Scan for the cell matching the given text and deliver its [x, y] coordinate at center. 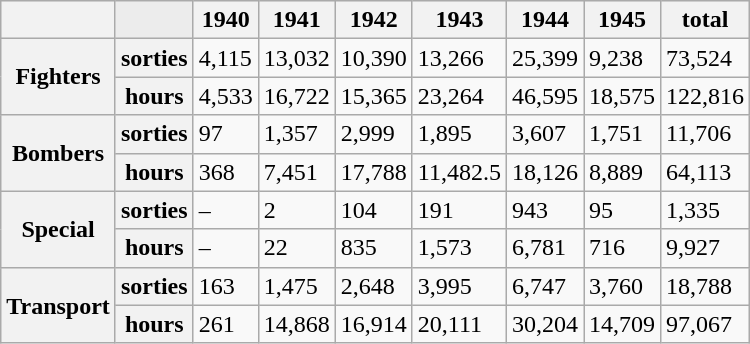
3,760 [622, 286]
943 [544, 210]
Fighters [58, 77]
25,399 [544, 58]
1,573 [459, 248]
1,751 [622, 134]
23,264 [459, 96]
18,575 [622, 96]
1943 [459, 20]
14,868 [296, 324]
13,032 [296, 58]
Transport [58, 305]
4,533 [226, 96]
7,451 [296, 172]
2,999 [374, 134]
1,895 [459, 134]
97 [226, 134]
11,482.5 [459, 172]
3,995 [459, 286]
716 [622, 248]
Bombers [58, 153]
18,126 [544, 172]
10,390 [374, 58]
8,889 [622, 172]
368 [226, 172]
835 [374, 248]
18,788 [706, 286]
191 [459, 210]
2,648 [374, 286]
1944 [544, 20]
122,816 [706, 96]
6,781 [544, 248]
1942 [374, 20]
30,204 [544, 324]
9,238 [622, 58]
95 [622, 210]
17,788 [374, 172]
6,747 [544, 286]
11,706 [706, 134]
1,357 [296, 134]
73,524 [706, 58]
20,111 [459, 324]
total [706, 20]
16,914 [374, 324]
64,113 [706, 172]
46,595 [544, 96]
16,722 [296, 96]
22 [296, 248]
15,365 [374, 96]
13,266 [459, 58]
2 [296, 210]
14,709 [622, 324]
9,927 [706, 248]
1945 [622, 20]
261 [226, 324]
3,607 [544, 134]
1,335 [706, 210]
104 [374, 210]
Special [58, 229]
1941 [296, 20]
4,115 [226, 58]
163 [226, 286]
1,475 [296, 286]
1940 [226, 20]
97,067 [706, 324]
